Return the (x, y) coordinate for the center point of the cell that contains the specified text.  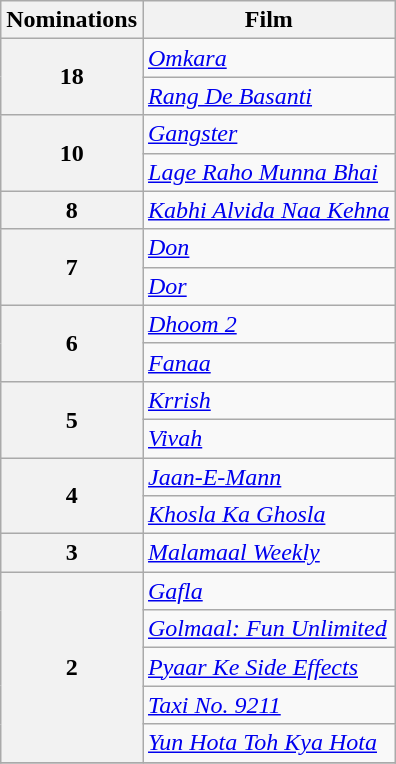
Omkara (268, 58)
Malamaal Weekly (268, 553)
Fanaa (268, 362)
8 (72, 210)
Taxi No. 9211 (268, 705)
Rang De Basanti (268, 96)
18 (72, 77)
Film (268, 20)
Don (268, 248)
6 (72, 343)
Kabhi Alvida Naa Kehna (268, 210)
Gafla (268, 591)
4 (72, 496)
Lage Raho Munna Bhai (268, 172)
Gangster (268, 134)
Krrish (268, 400)
Pyaar Ke Side Effects (268, 667)
3 (72, 553)
Golmaal: Fun Unlimited (268, 629)
Vivah (268, 438)
2 (72, 667)
Jaan-E-Mann (268, 477)
Khosla Ka Ghosla (268, 515)
Dhoom 2 (268, 324)
7 (72, 267)
Yun Hota Toh Kya Hota (268, 743)
5 (72, 419)
Nominations (72, 20)
Dor (268, 286)
10 (72, 153)
